Find where the given text appears and provide that cell's center as (X, Y) coordinate. 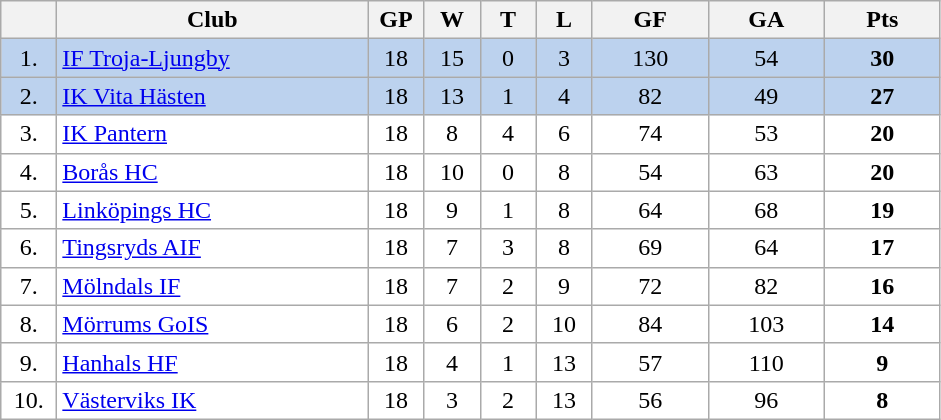
96 (766, 400)
130 (650, 58)
74 (650, 134)
63 (766, 172)
T (508, 20)
103 (766, 324)
Mörrums GoIS (212, 324)
68 (766, 210)
Borås HC (212, 172)
14 (882, 324)
Västerviks IK (212, 400)
56 (650, 400)
8. (29, 324)
17 (882, 248)
IK Vita Hästen (212, 96)
53 (766, 134)
49 (766, 96)
16 (882, 286)
2. (29, 96)
5. (29, 210)
4. (29, 172)
15 (452, 58)
27 (882, 96)
Hanhals HF (212, 362)
69 (650, 248)
9. (29, 362)
W (452, 20)
Tingsryds AIF (212, 248)
IK Pantern (212, 134)
6. (29, 248)
10. (29, 400)
Linköpings HC (212, 210)
1. (29, 58)
L (564, 20)
Pts (882, 20)
GP (396, 20)
19 (882, 210)
110 (766, 362)
84 (650, 324)
30 (882, 58)
57 (650, 362)
3. (29, 134)
7. (29, 286)
72 (650, 286)
IF Troja-Ljungby (212, 58)
Club (212, 20)
GA (766, 20)
GF (650, 20)
Mölndals IF (212, 286)
